Return (x, y) of the center of cell containing provided text 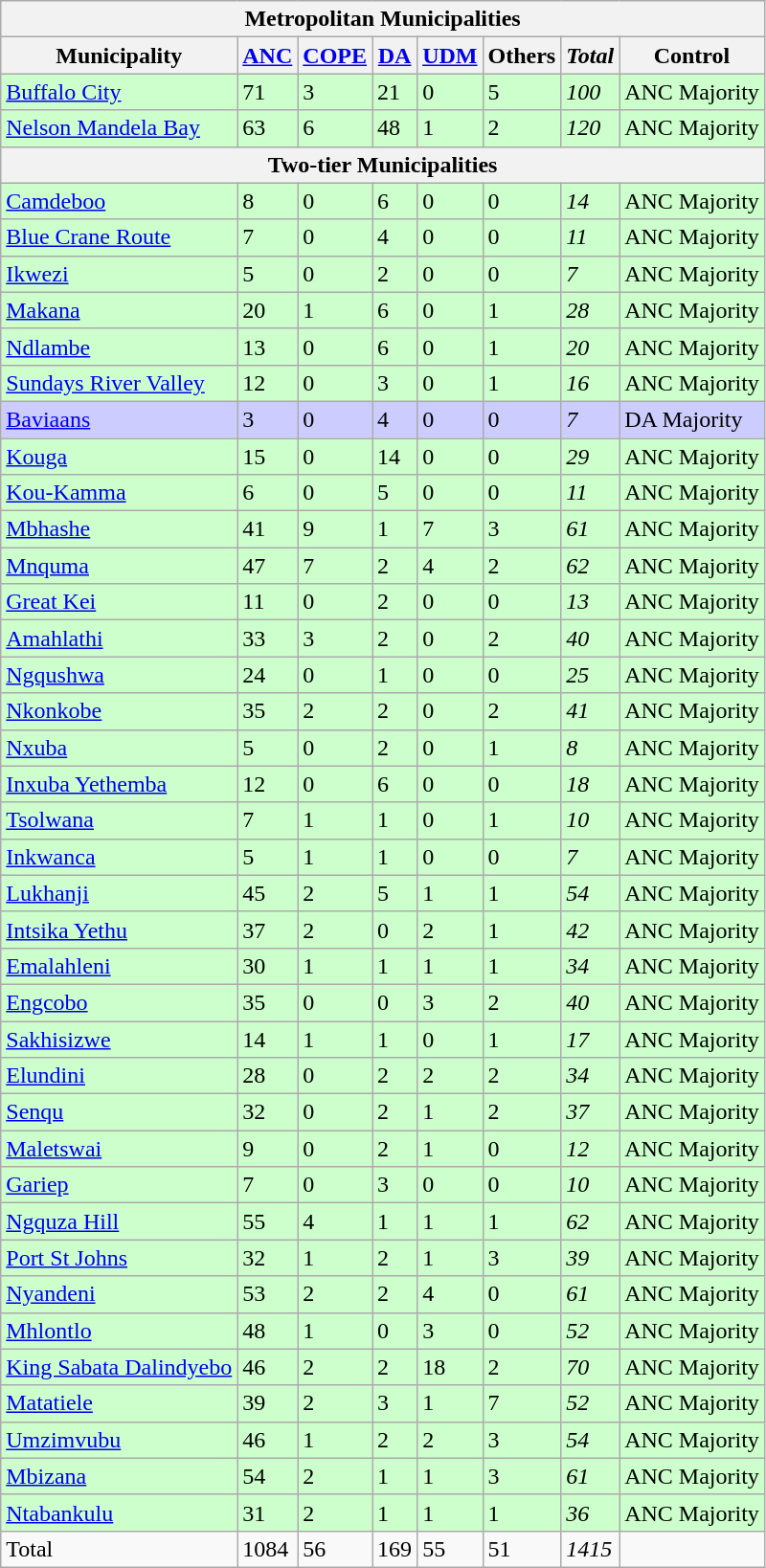
Mbhashe (119, 529)
Makana (119, 310)
Ndlambe (119, 347)
Baviaans (119, 419)
16 (590, 383)
Two-tier Municipalities (383, 165)
Umzimvubu (119, 1440)
25 (590, 675)
29 (590, 457)
Nyandeni (119, 1294)
Maletswai (119, 1149)
Ngquza Hill (119, 1221)
Ikwezi (119, 274)
70 (590, 1367)
Port St Johns (119, 1258)
Elundini (119, 1076)
Mnquma (119, 566)
Buffalo City (119, 92)
Tsolwana (119, 820)
36 (590, 1512)
71 (268, 92)
63 (268, 128)
1415 (590, 1549)
Control (692, 56)
UDM (450, 56)
Ntabankulu (119, 1512)
King Sabata Dalindyebo (119, 1367)
Inxuba Yethemba (119, 784)
Intsika Yethu (119, 930)
Camdeboo (119, 201)
Metropolitan Municipalities (383, 19)
56 (335, 1549)
100 (590, 92)
Others (522, 56)
Great Kei (119, 602)
DA (394, 56)
Amahlathi (119, 638)
17 (590, 1039)
Nelson Mandela Bay (119, 128)
33 (268, 638)
Mhlontlo (119, 1331)
Inkwanca (119, 857)
47 (268, 566)
30 (268, 966)
53 (268, 1294)
Kou-Kamma (119, 493)
21 (394, 92)
Sundays River Valley (119, 383)
Mbizana (119, 1476)
Ngqushwa (119, 675)
Engcobo (119, 1002)
15 (268, 457)
Nkonkobe (119, 711)
51 (522, 1549)
Sakhisizwe (119, 1039)
Kouga (119, 457)
42 (590, 930)
24 (268, 675)
COPE (335, 56)
Gariep (119, 1185)
31 (268, 1512)
Blue Crane Route (119, 237)
Municipality (119, 56)
1084 (268, 1549)
ANC (268, 56)
Emalahleni (119, 966)
45 (268, 893)
Nxuba (119, 748)
Lukhanji (119, 893)
169 (394, 1549)
DA Majority (692, 419)
Matatiele (119, 1403)
120 (590, 128)
Senqu (119, 1112)
